Detect which cell encompasses the target text, then output its [X, Y] center coordinate. 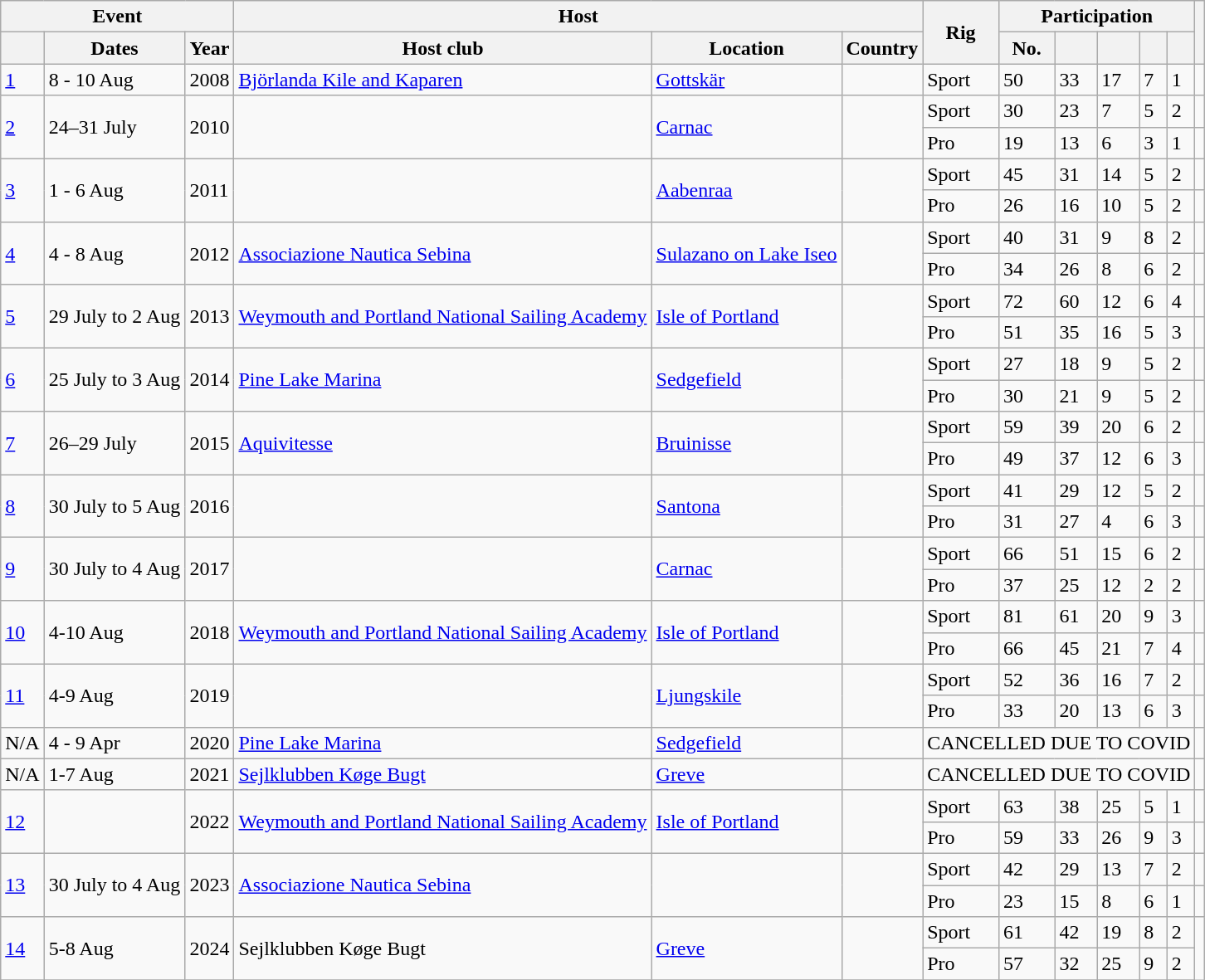
Host [578, 17]
2015 [209, 443]
72 [1026, 300]
4-10 Aug [115, 632]
49 [1026, 459]
No. [1026, 48]
2011 [209, 190]
2010 [209, 127]
40 [1026, 237]
29 July to 2 Aug [115, 316]
2012 [209, 253]
Santona [747, 506]
2008 [209, 80]
2022 [209, 822]
25 July to 3 Aug [115, 379]
Event [118, 17]
2013 [209, 316]
Björlanda Kile and Kaparen [443, 80]
Aquivitesse [443, 443]
39 [1076, 427]
Country [882, 48]
60 [1076, 300]
30 July to 5 Aug [115, 506]
Sulazano on Lake Iseo [747, 253]
4 - 8 Aug [115, 253]
35 [1076, 332]
32 [1076, 964]
1 - 6 Aug [115, 190]
63 [1026, 806]
Rig [961, 32]
34 [1026, 269]
2023 [209, 885]
26–29 July [115, 443]
24–31 July [115, 127]
2019 [209, 695]
Ljungskile [747, 695]
41 [1026, 490]
4-9 Aug [115, 695]
Location [747, 48]
52 [1026, 680]
2017 [209, 569]
Year [209, 48]
2021 [209, 774]
57 [1026, 964]
1-7 Aug [115, 774]
Participation [1096, 17]
2016 [209, 506]
Gottskär [747, 80]
36 [1076, 680]
2020 [209, 743]
2024 [209, 948]
Aabenraa [747, 190]
2014 [209, 379]
5-8 Aug [115, 948]
Bruinisse [747, 443]
4 - 9 Apr [115, 743]
81 [1026, 617]
38 [1076, 806]
2018 [209, 632]
11 [22, 695]
Dates [115, 48]
50 [1026, 80]
Host club [443, 48]
8 - 10 Aug [115, 80]
18 [1076, 363]
17 [1119, 80]
